Capture the cell that displays the provided text and extract its (x, y) central coordinate. 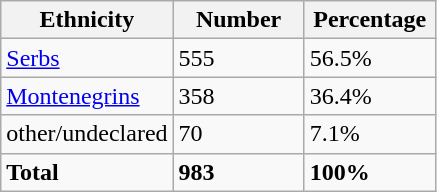
Percentage (370, 20)
358 (238, 96)
555 (238, 58)
7.1% (370, 134)
Montenegrins (87, 96)
Total (87, 172)
983 (238, 172)
70 (238, 134)
100% (370, 172)
56.5% (370, 58)
Ethnicity (87, 20)
Number (238, 20)
Serbs (87, 58)
other/undeclared (87, 134)
36.4% (370, 96)
